Search for the cell housing the specified text and yield its (x, y) center coordinate. 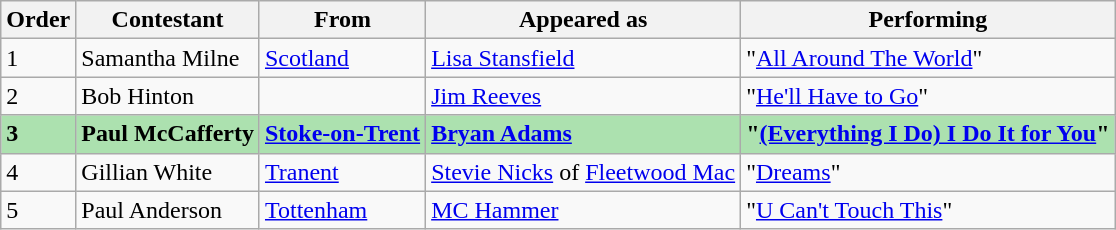
Tottenham (342, 210)
Order (38, 20)
"U Can't Touch This" (928, 210)
Stoke-on-Trent (342, 134)
Scotland (342, 58)
Jim Reeves (584, 96)
5 (38, 210)
Bryan Adams (584, 134)
From (342, 20)
MC Hammer (584, 210)
Contestant (168, 20)
Performing (928, 20)
Tranent (342, 172)
Gillian White (168, 172)
Paul Anderson (168, 210)
"Dreams" (928, 172)
3 (38, 134)
2 (38, 96)
Lisa Stansfield (584, 58)
4 (38, 172)
Appeared as (584, 20)
1 (38, 58)
"He'll Have to Go" (928, 96)
Bob Hinton (168, 96)
Paul McCafferty (168, 134)
"(Everything I Do) I Do It for You" (928, 134)
"All Around The World" (928, 58)
Stevie Nicks of Fleetwood Mac (584, 172)
Samantha Milne (168, 58)
